Identify which cell holds the provided text, then report its (x, y) central coordinate. 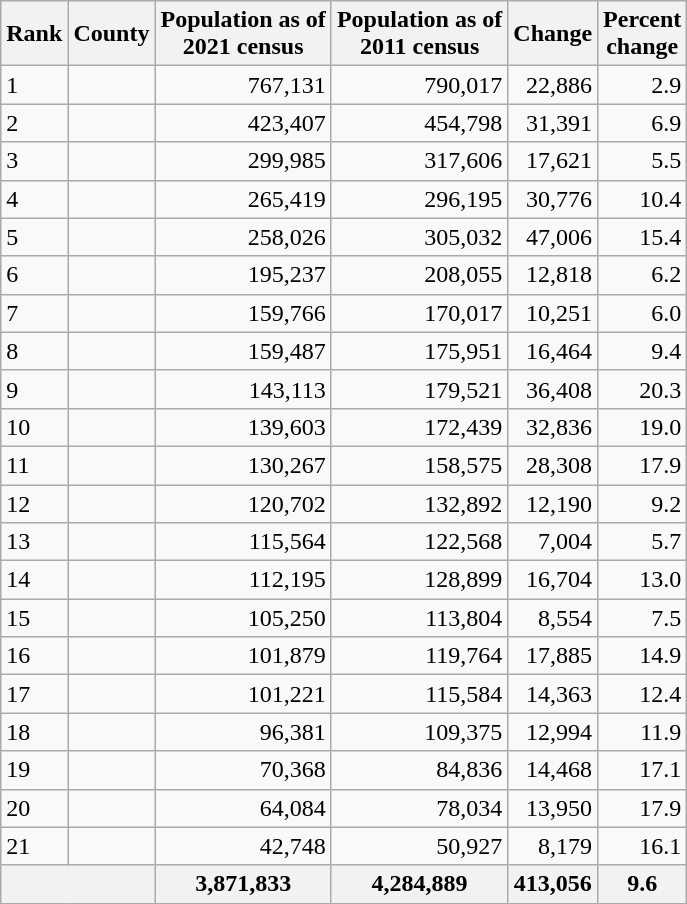
6.2 (642, 275)
County (112, 34)
3 (34, 161)
413,056 (553, 884)
31,391 (553, 123)
17,885 (553, 656)
Percentchange (642, 34)
28,308 (553, 465)
6 (34, 275)
5.7 (642, 542)
317,606 (419, 161)
128,899 (419, 580)
6.9 (642, 123)
175,951 (419, 351)
299,985 (243, 161)
172,439 (419, 427)
13 (34, 542)
115,564 (243, 542)
2 (34, 123)
17,621 (553, 161)
Population as of2011 census (419, 34)
16,704 (553, 580)
139,603 (243, 427)
16,464 (553, 351)
790,017 (419, 85)
179,521 (419, 389)
14,363 (553, 694)
Population as of2021 census (243, 34)
8,554 (553, 618)
170,017 (419, 313)
Rank (34, 34)
20 (34, 808)
12,190 (553, 503)
47,006 (553, 237)
2.9 (642, 85)
15 (34, 618)
18 (34, 732)
296,195 (419, 199)
454,798 (419, 123)
767,131 (243, 85)
9.4 (642, 351)
4,284,889 (419, 884)
20.3 (642, 389)
15.4 (642, 237)
10,251 (553, 313)
14,468 (553, 770)
16 (34, 656)
14 (34, 580)
113,804 (419, 618)
21 (34, 846)
64,084 (243, 808)
7.5 (642, 618)
36,408 (553, 389)
19 (34, 770)
132,892 (419, 503)
96,381 (243, 732)
12.4 (642, 694)
105,250 (243, 618)
195,237 (243, 275)
12,818 (553, 275)
109,375 (419, 732)
101,879 (243, 656)
7,004 (553, 542)
84,836 (419, 770)
8 (34, 351)
265,419 (243, 199)
119,764 (419, 656)
9 (34, 389)
22,886 (553, 85)
8,179 (553, 846)
130,267 (243, 465)
12,994 (553, 732)
5 (34, 237)
13,950 (553, 808)
Change (553, 34)
115,584 (419, 694)
423,407 (243, 123)
3,871,833 (243, 884)
11 (34, 465)
11.9 (642, 732)
16.1 (642, 846)
7 (34, 313)
12 (34, 503)
6.0 (642, 313)
5.5 (642, 161)
258,026 (243, 237)
208,055 (419, 275)
10 (34, 427)
122,568 (419, 542)
19.0 (642, 427)
158,575 (419, 465)
1 (34, 85)
101,221 (243, 694)
17 (34, 694)
13.0 (642, 580)
10.4 (642, 199)
30,776 (553, 199)
17.1 (642, 770)
32,836 (553, 427)
112,195 (243, 580)
143,113 (243, 389)
78,034 (419, 808)
70,368 (243, 770)
9.2 (642, 503)
14.9 (642, 656)
159,487 (243, 351)
159,766 (243, 313)
42,748 (243, 846)
120,702 (243, 503)
9.6 (642, 884)
50,927 (419, 846)
4 (34, 199)
305,032 (419, 237)
